For the text-containing cell, return its midpoint in (X, Y) coordinate format. 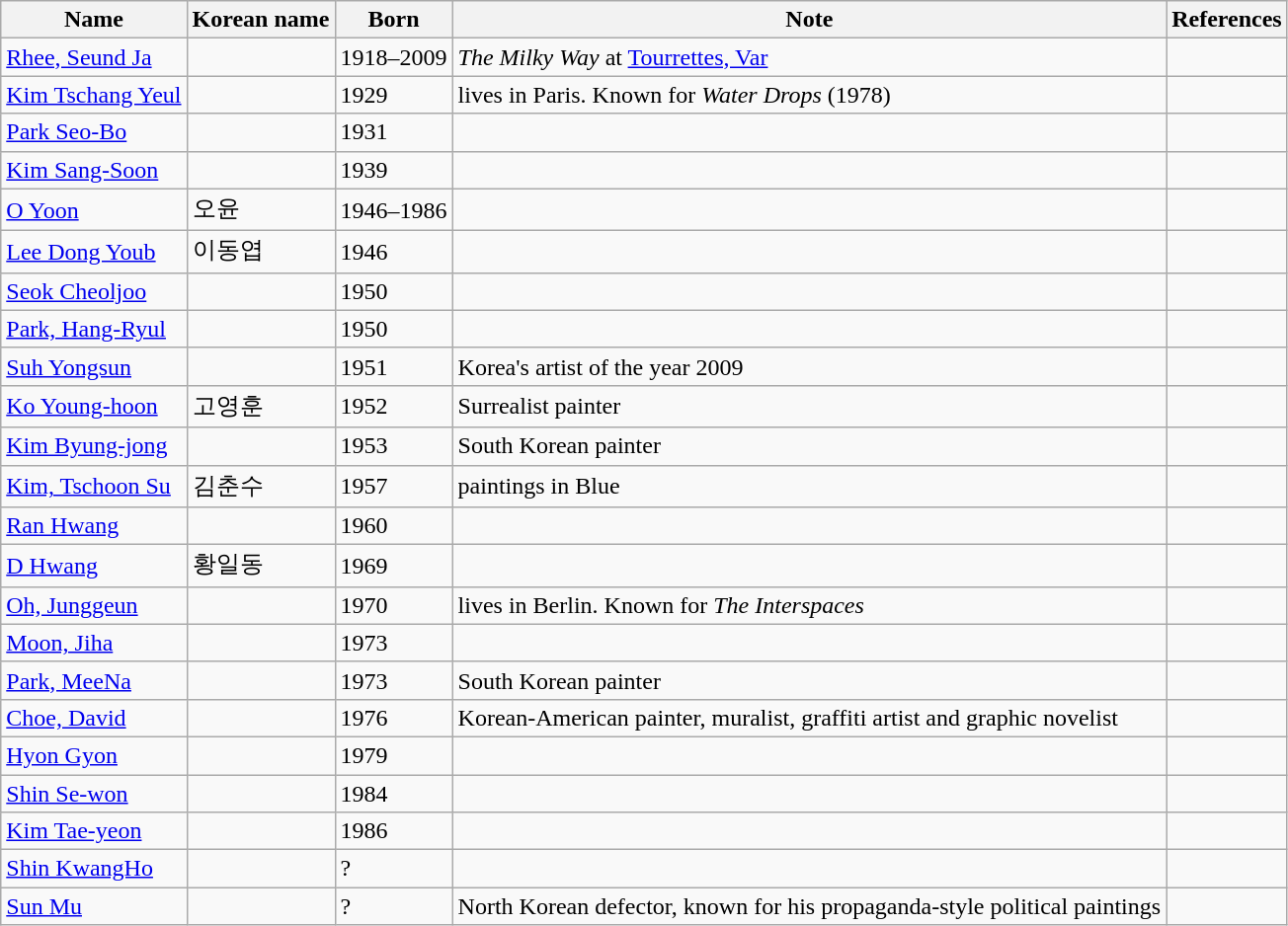
Ko Young-hoon (94, 407)
Note (810, 20)
D Hwang (94, 567)
O Yoon (94, 209)
Ran Hwang (94, 526)
Kim Sang-Soon (94, 170)
References (1227, 20)
1986 (393, 831)
1951 (393, 366)
1953 (393, 446)
Moon, Jiha (94, 643)
Shin Se-won (94, 793)
Korea's artist of the year 2009 (810, 366)
Park Seo-Bo (94, 132)
1984 (393, 793)
Korean name (261, 20)
1976 (393, 718)
lives in Berlin. Known for The Interspaces (810, 605)
1946–1986 (393, 209)
고영훈 (261, 407)
Name (94, 20)
1957 (393, 486)
Choe, David (94, 718)
이동엽 (261, 253)
The Milky Way at Tourrettes, Var (810, 57)
Born (393, 20)
Shin KwangHo (94, 869)
오윤 (261, 209)
Korean-American painter, muralist, graffiti artist and graphic novelist (810, 718)
Sun Mu (94, 906)
1918–2009 (393, 57)
Kim, Tschoon Su (94, 486)
1939 (393, 170)
1931 (393, 132)
Park, Hang-Ryul (94, 329)
Kim Byung-jong (94, 446)
1979 (393, 755)
Park, MeeNa (94, 680)
Kim Tae-yeon (94, 831)
Suh Yongsun (94, 366)
1946 (393, 253)
1929 (393, 95)
Kim Tschang Yeul (94, 95)
황일동 (261, 567)
Hyon Gyon (94, 755)
김춘수 (261, 486)
lives in Paris. Known for Water Drops (1978) (810, 95)
Lee Dong Youb (94, 253)
1960 (393, 526)
paintings in Blue (810, 486)
1969 (393, 567)
1970 (393, 605)
Seok Cheoljoo (94, 291)
Oh, Junggeun (94, 605)
Rhee, Seund Ja (94, 57)
North Korean defector, known for his propaganda-style political paintings (810, 906)
1952 (393, 407)
Surrealist painter (810, 407)
